Locate the cell with the specified text and output its (X, Y) center coordinate. 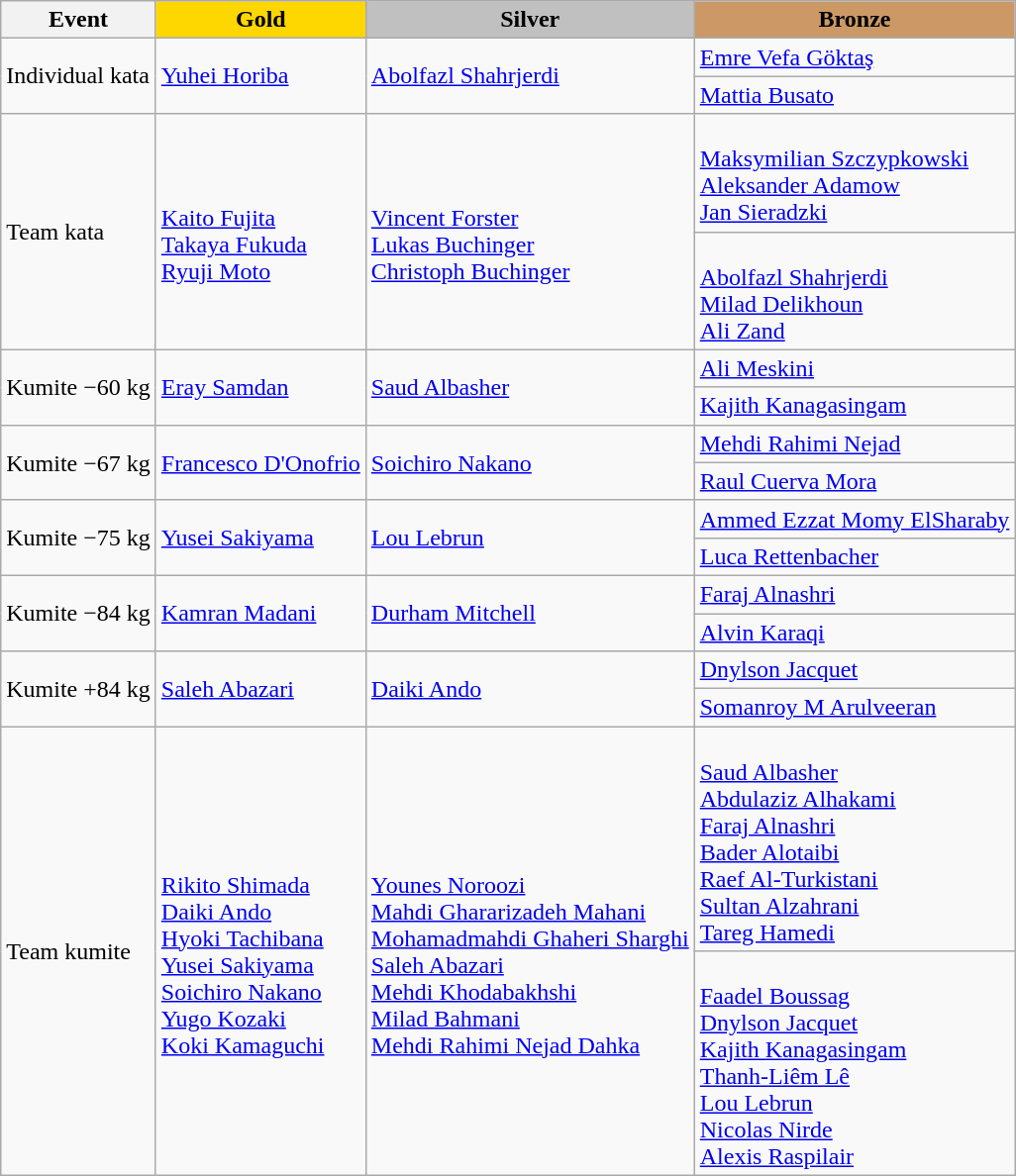
Durham Mitchell (530, 613)
Dnylson Jacquet (855, 670)
Individual kata (79, 76)
Younes NorooziMahdi Ghararizadeh MahaniMohamadmahdi Ghaheri SharghiSaleh AbazariMehdi KhodabakhshiMilad BahmaniMehdi Rahimi Nejad Dahka (530, 951)
Somanroy M Arulveeran (855, 708)
Kumite −84 kg (79, 613)
Ali Meskini (855, 368)
Kumite +84 kg (79, 689)
Kumite −60 kg (79, 387)
Raul Cuerva Mora (855, 481)
Francesco D'Onofrio (260, 462)
Maksymilian SzczypkowskiAleksander AdamowJan Sieradzki (855, 172)
Abolfazl ShahrjerdiMilad DelikhounAli Zand (855, 291)
Kumite −67 kg (79, 462)
Kumite −75 kg (79, 538)
Kajith Kanagasingam (855, 406)
Alvin Karaqi (855, 633)
Saud Albasher (530, 387)
Kamran Madani (260, 613)
Rikito ShimadaDaiki AndoHyoki TachibanaYusei SakiyamaSoichiro NakanoYugo KozakiKoki Kamaguchi (260, 951)
Event (79, 20)
Team kumite (79, 951)
Vincent ForsterLukas BuchingerChristoph Buchinger (530, 232)
Saleh Abazari (260, 689)
Yuhei Horiba (260, 76)
Faadel BoussagDnylson JacquetKajith KanagasingamThanh-Liêm LêLou LebrunNicolas NirdeAlexis Raspilair (855, 1063)
Mehdi Rahimi Nejad (855, 443)
Soichiro Nakano (530, 462)
Kaito FujitaTakaya FukudaRyuji Moto (260, 232)
Saud AlbasherAbdulaziz AlhakamiFaraj AlnashriBader AlotaibiRaef Al-TurkistaniSultan AlzahraniTareg Hamedi (855, 839)
Daiki Ando (530, 689)
Ammed Ezzat Momy ElSharaby (855, 519)
Eray Samdan (260, 387)
Team kata (79, 232)
Abolfazl Shahrjerdi (530, 76)
Faraj Alnashri (855, 594)
Bronze (855, 20)
Mattia Busato (855, 95)
Gold (260, 20)
Yusei Sakiyama (260, 538)
Luca Rettenbacher (855, 556)
Lou Lebrun (530, 538)
Silver (530, 20)
Emre Vefa Göktaş (855, 57)
